Scan for the cell matching the given text and deliver its (x, y) coordinate at center. 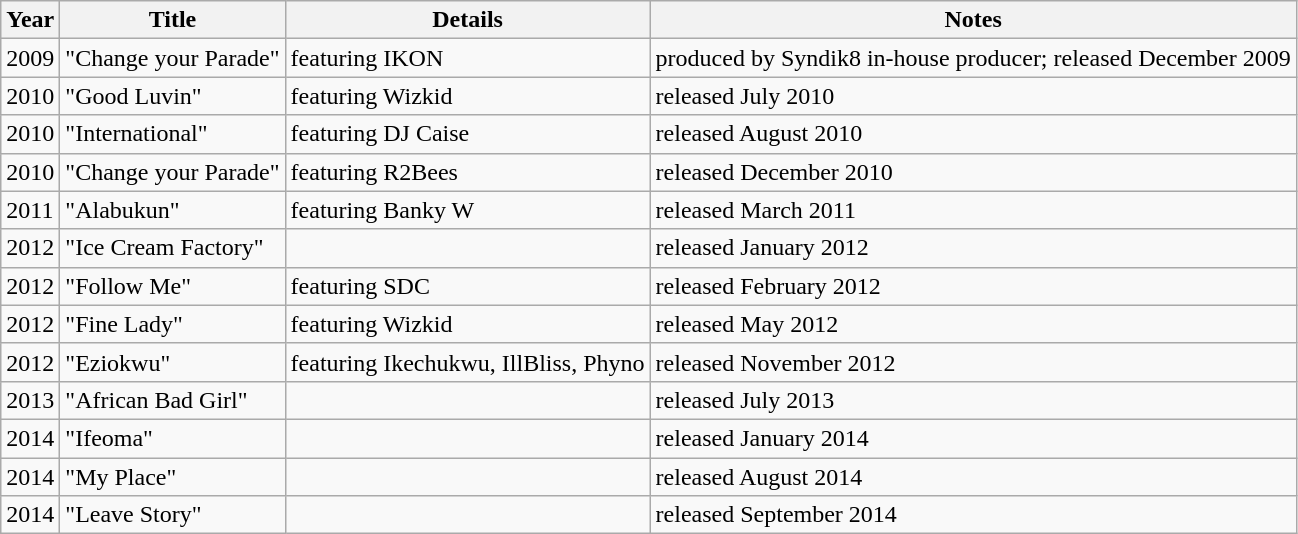
featuring R2Bees (468, 172)
released July 2013 (973, 400)
"Good Luvin" (172, 96)
Details (468, 20)
"Ifeoma" (172, 438)
featuring DJ Caise (468, 134)
released January 2012 (973, 248)
2009 (30, 58)
2013 (30, 400)
released July 2010 (973, 96)
featuring Ikechukwu, IllBliss, Phyno (468, 362)
released May 2012 (973, 324)
"Fine Lady" (172, 324)
"Follow Me" (172, 286)
featuring SDC (468, 286)
released February 2012 (973, 286)
released September 2014 (973, 515)
"Alabukun" (172, 210)
Title (172, 20)
released August 2014 (973, 477)
released December 2010 (973, 172)
released January 2014 (973, 438)
Year (30, 20)
produced by Syndik8 in-house producer; released December 2009 (973, 58)
"Eziokwu" (172, 362)
"African Bad Girl" (172, 400)
"International" (172, 134)
"My Place" (172, 477)
2011 (30, 210)
featuring IKON (468, 58)
featuring Banky W (468, 210)
released March 2011 (973, 210)
"Leave Story" (172, 515)
"Ice Cream Factory" (172, 248)
released November 2012 (973, 362)
released August 2010 (973, 134)
Notes (973, 20)
